Scan for the cell matching the given text and deliver its (X, Y) coordinate at center. 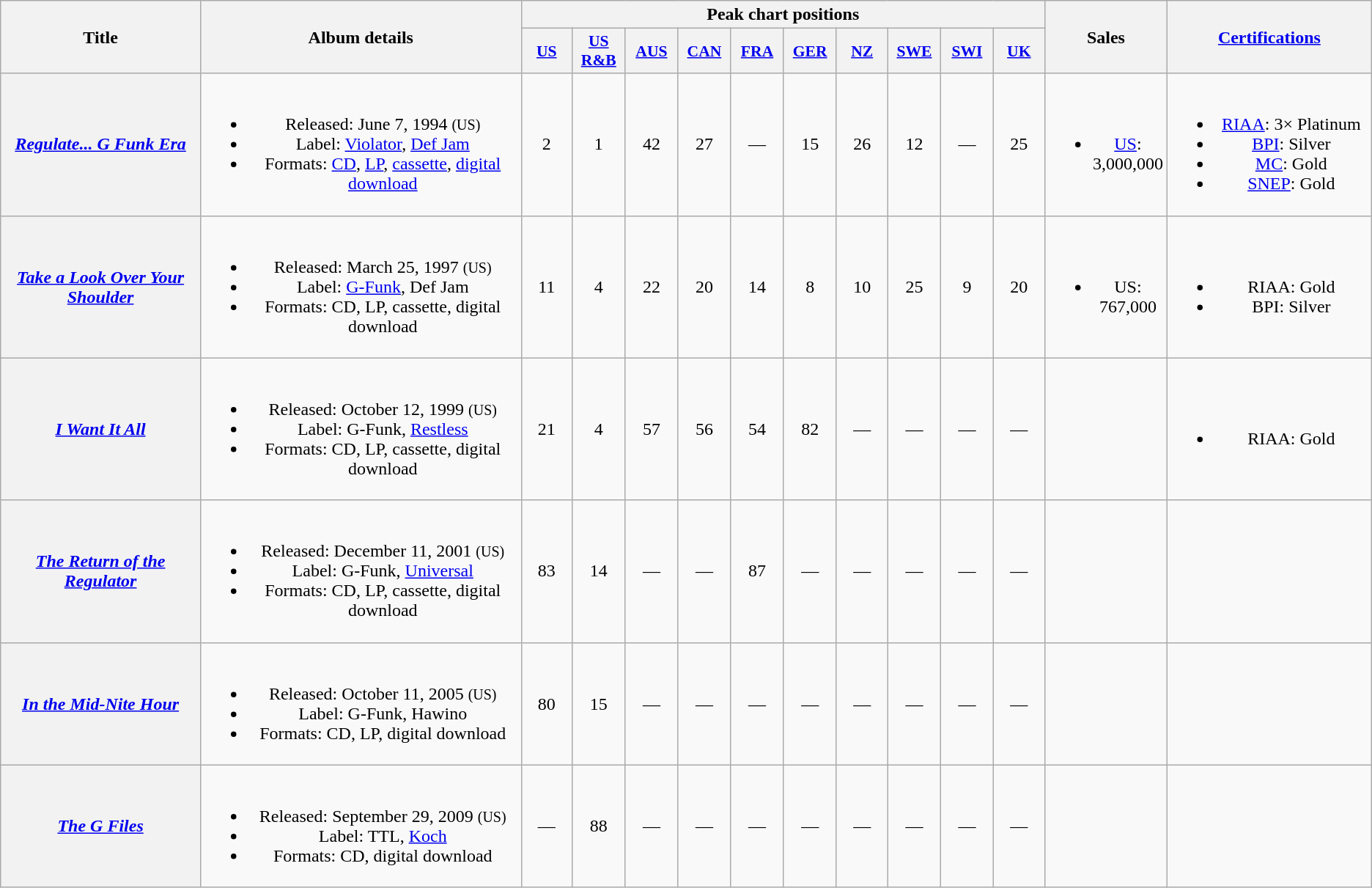
56 (704, 429)
FRA (757, 51)
Regulate... G Funk Era (101, 144)
Certifications (1269, 37)
US: 3,000,000 (1105, 144)
80 (547, 704)
1 (599, 144)
SWI (967, 51)
US: 767,000 (1105, 287)
2 (547, 144)
22 (652, 287)
US (547, 51)
42 (652, 144)
11 (547, 287)
8 (810, 287)
AUS (652, 51)
21 (547, 429)
CAN (704, 51)
87 (757, 571)
54 (757, 429)
Released: March 25, 1997 (US)Label: G-Funk, Def JamFormats: CD, LP, cassette, digital download (361, 287)
Take a Look Over Your Shoulder (101, 287)
83 (547, 571)
Released: September 29, 2009 (US)Label: TTL, KochFormats: CD, digital download (361, 826)
9 (967, 287)
26 (862, 144)
US R&B (599, 51)
Released: December 11, 2001 (US)Label: G-Funk, UniversalFormats: CD, LP, cassette, digital download (361, 571)
Released: June 7, 1994 (US)Label: Violator, Def JamFormats: CD, LP, cassette, digital download (361, 144)
Peak chart positions (783, 15)
The Return of the Regulator (101, 571)
Released: October 12, 1999 (US)Label: G-Funk, RestlessFormats: CD, LP, cassette, digital download (361, 429)
RIAA: GoldBPI: Silver (1269, 287)
57 (652, 429)
10 (862, 287)
27 (704, 144)
Sales (1105, 37)
GER (810, 51)
Released: October 11, 2005 (US)Label: G-Funk, HawinoFormats: CD, LP, digital download (361, 704)
I Want It All (101, 429)
Title (101, 37)
SWE (914, 51)
NZ (862, 51)
RIAA: Gold (1269, 429)
UK (1019, 51)
In the Mid-Nite Hour (101, 704)
Album details (361, 37)
88 (599, 826)
82 (810, 429)
RIAA: 3× PlatinumBPI: SilverMC: GoldSNEP: Gold (1269, 144)
12 (914, 144)
The G Files (101, 826)
